Return (X, Y) of the center of cell containing provided text 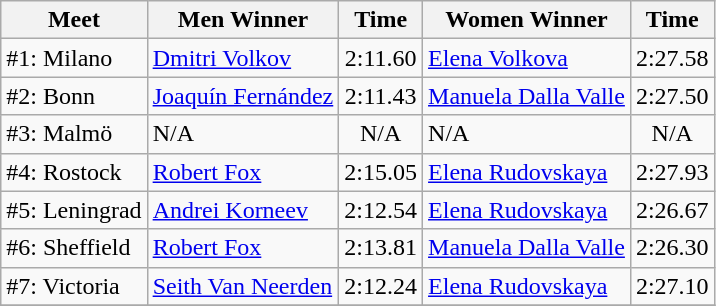
2:15.05 (381, 172)
2:11.60 (381, 58)
2:13.81 (381, 248)
Andrei Korneev (243, 210)
#5: Leningrad (74, 210)
2:27.58 (672, 58)
2:12.24 (381, 286)
2:12.54 (381, 210)
Joaquín Fernández (243, 96)
#7: Victoria (74, 286)
#1: Milano (74, 58)
2:27.10 (672, 286)
2:27.93 (672, 172)
Women Winner (527, 20)
#6: Sheffield (74, 248)
2:26.67 (672, 210)
2:11.43 (381, 96)
Dmitri Volkov (243, 58)
Seith Van Neerden (243, 286)
#2: Bonn (74, 96)
Meet (74, 20)
2:27.50 (672, 96)
Elena Volkova (527, 58)
#3: Malmö (74, 134)
#4: Rostock (74, 172)
2:26.30 (672, 248)
Men Winner (243, 20)
